Find where the given text appears and provide that cell's center as [X, Y] coordinate. 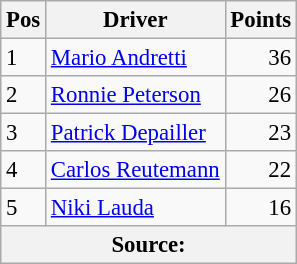
2 [24, 95]
Patrick Depailler [136, 133]
16 [260, 208]
26 [260, 95]
4 [24, 170]
Niki Lauda [136, 208]
22 [260, 170]
1 [24, 58]
Mario Andretti [136, 58]
Ronnie Peterson [136, 95]
Pos [24, 20]
Carlos Reutemann [136, 170]
36 [260, 58]
Points [260, 20]
23 [260, 133]
Source: [149, 245]
3 [24, 133]
Driver [136, 20]
5 [24, 208]
